Pinpoint the cell where the given text exists, returning its (x, y) midpoint coordinate. 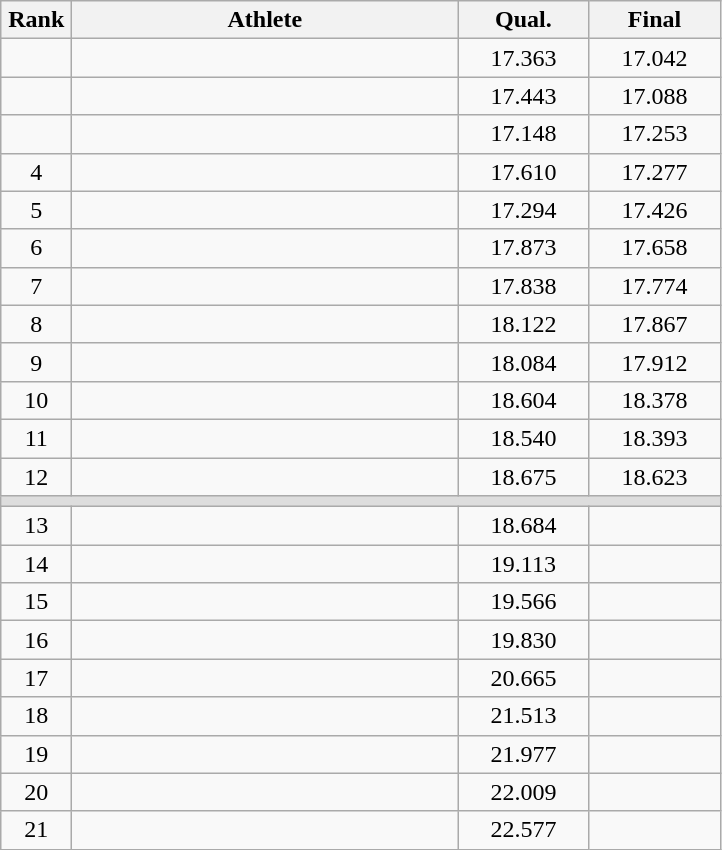
Rank (36, 20)
6 (36, 248)
14 (36, 564)
19.830 (524, 640)
19.113 (524, 564)
11 (36, 438)
18 (36, 716)
17.042 (654, 58)
21 (36, 830)
22.577 (524, 830)
17.148 (524, 134)
19 (36, 754)
17.867 (654, 324)
17.363 (524, 58)
18.084 (524, 362)
18.684 (524, 526)
8 (36, 324)
17.088 (654, 96)
15 (36, 602)
17.873 (524, 248)
17.658 (654, 248)
4 (36, 172)
18.540 (524, 438)
20 (36, 792)
Qual. (524, 20)
22.009 (524, 792)
18.122 (524, 324)
16 (36, 640)
18.393 (654, 438)
13 (36, 526)
10 (36, 400)
12 (36, 477)
17.838 (524, 286)
17.610 (524, 172)
17.774 (654, 286)
17.912 (654, 362)
Final (654, 20)
7 (36, 286)
18.675 (524, 477)
5 (36, 210)
17.253 (654, 134)
9 (36, 362)
21.977 (524, 754)
17 (36, 678)
19.566 (524, 602)
Athlete (265, 20)
20.665 (524, 678)
17.294 (524, 210)
18.623 (654, 477)
17.426 (654, 210)
21.513 (524, 716)
17.443 (524, 96)
17.277 (654, 172)
18.604 (524, 400)
18.378 (654, 400)
